Find where the given text appears and provide that cell's center as (x, y) coordinate. 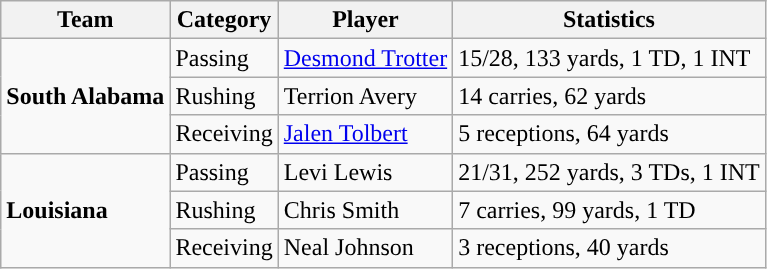
Statistics (610, 20)
14 carries, 62 yards (610, 96)
15/28, 133 yards, 1 TD, 1 INT (610, 58)
7 carries, 99 yards, 1 TD (610, 210)
Player (365, 20)
Levi Lewis (365, 172)
Neal Johnson (365, 248)
5 receptions, 64 yards (610, 134)
Desmond Trotter (365, 58)
Chris Smith (365, 210)
South Alabama (86, 96)
Jalen Tolbert (365, 134)
Terrion Avery (365, 96)
3 receptions, 40 yards (610, 248)
21/31, 252 yards, 3 TDs, 1 INT (610, 172)
Team (86, 20)
Louisiana (86, 210)
Category (224, 20)
